Pinpoint the cell where the given text exists, returning its [X, Y] midpoint coordinate. 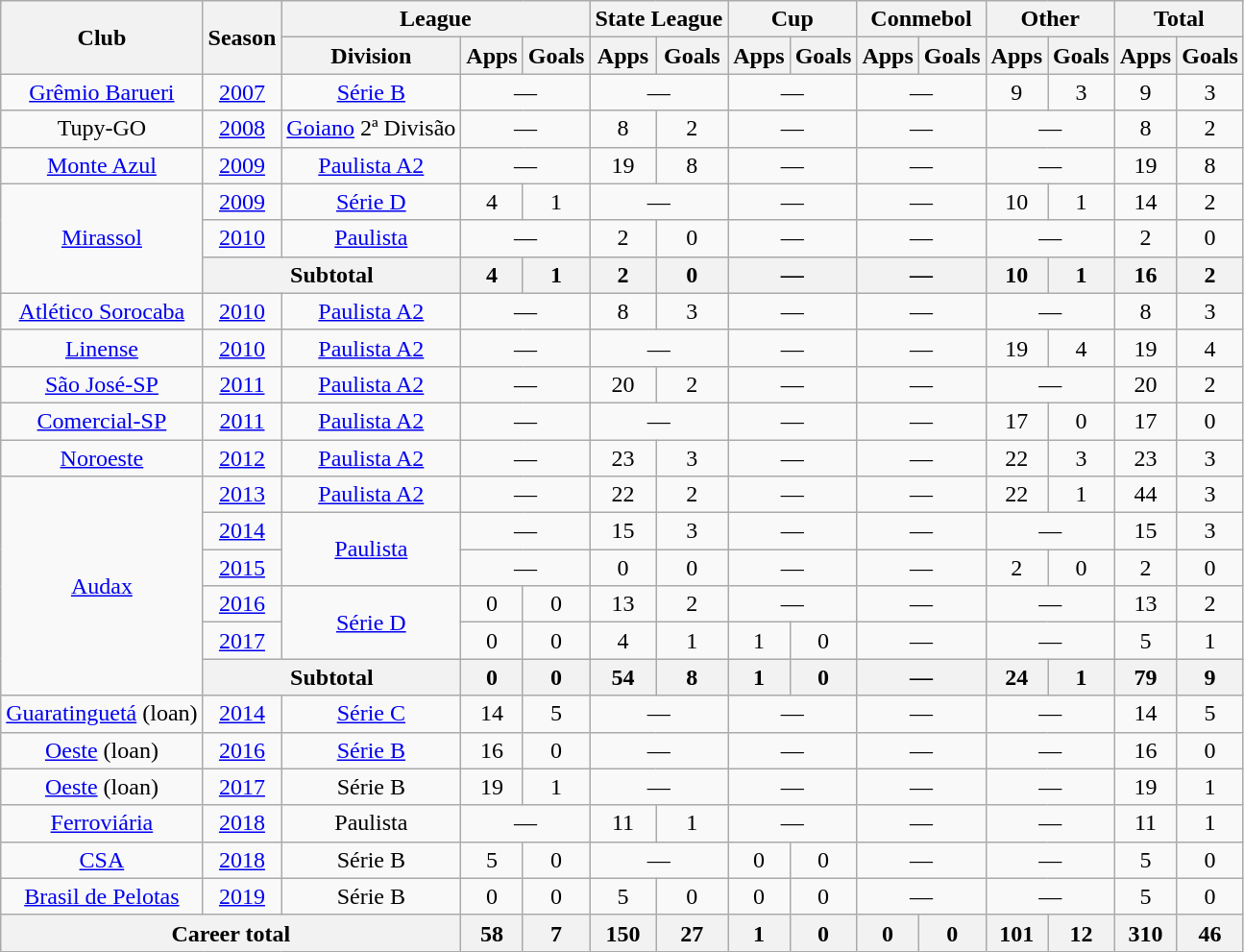
Monte Azul [102, 165]
Total [1179, 19]
Club [102, 37]
27 [692, 933]
79 [1145, 677]
São José-SP [102, 384]
State League [659, 19]
Brasil de Pelotas [102, 896]
Ferroviária [102, 823]
Grêmio Barueri [102, 92]
Série C [371, 714]
Division [371, 56]
101 [1016, 933]
2019 [242, 896]
CSA [102, 860]
310 [1145, 933]
Comercial-SP [102, 421]
Conmebol [921, 19]
Cup [793, 19]
2008 [242, 129]
Tupy-GO [102, 129]
Audax [102, 586]
24 [1016, 677]
46 [1210, 933]
League [436, 19]
150 [622, 933]
12 [1081, 933]
2013 [242, 495]
Guaratinguetá (loan) [102, 714]
2007 [242, 92]
Season [242, 37]
Goiano 2ª Divisão [371, 129]
Mirassol [102, 238]
54 [622, 677]
2015 [242, 568]
Career total [231, 933]
Noroeste [102, 458]
58 [492, 933]
Other [1050, 19]
Atlético Sorocaba [102, 311]
7 [556, 933]
Linense [102, 348]
2012 [242, 458]
44 [1145, 495]
